Determine the [x, y] coordinate at the center of the cell enclosing the given text.  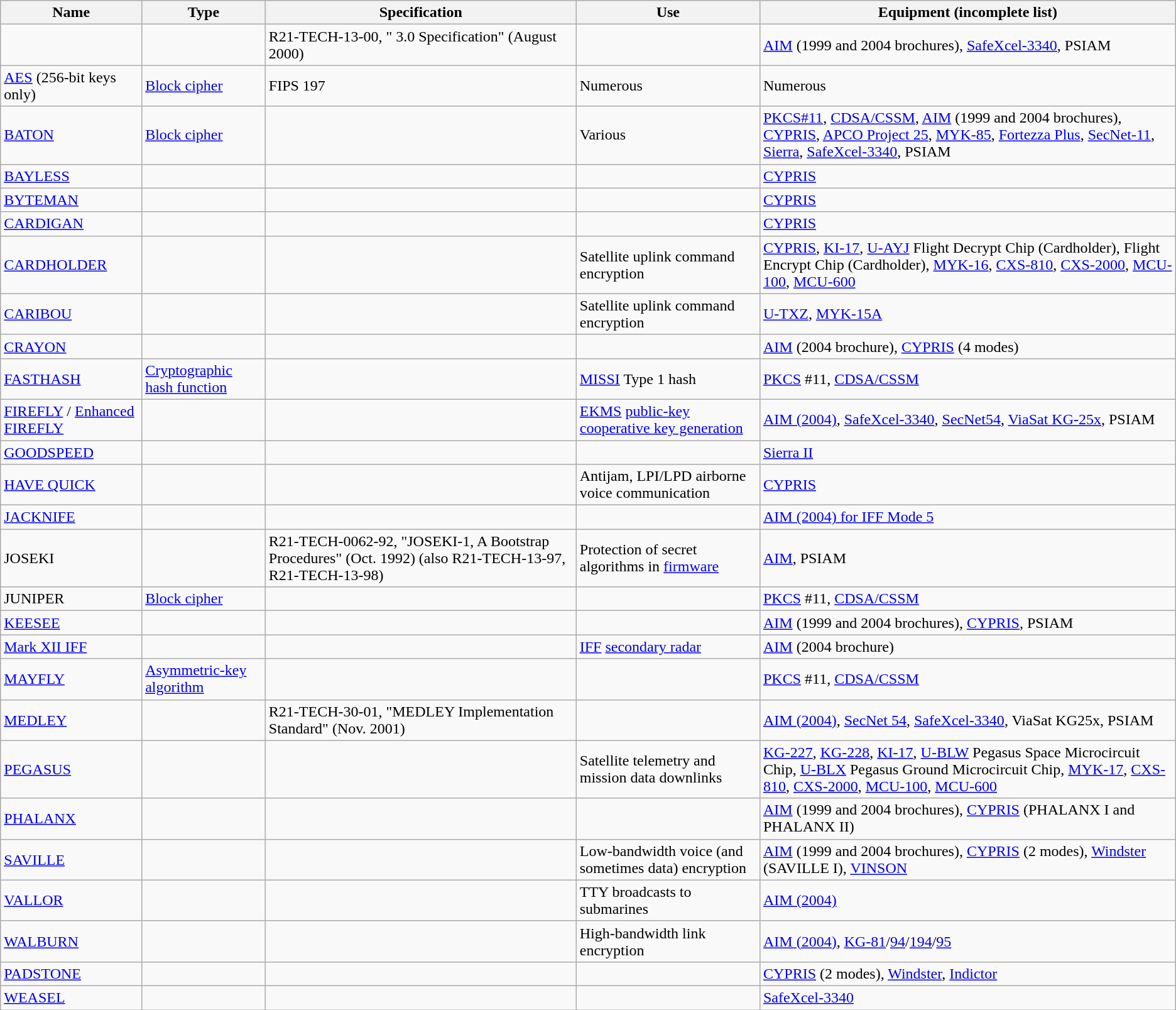
FIREFLY / Enhanced FIREFLY [72, 420]
PEGASUS [72, 769]
BAYLESS [72, 176]
WALBURN [72, 941]
CYPRIS (2 modes), Windster, Indictor [967, 974]
FIPS 197 [421, 85]
Antijam, LPI/LPD airborne voice communication [668, 485]
Mark XII IFF [72, 647]
AIM (1999 and 2004 brochures), CYPRIS, PSIAM [967, 623]
Specification [421, 13]
CRAYON [72, 346]
GOODSPEED [72, 452]
BATON [72, 135]
Equipment (incomplete list) [967, 13]
EKMS public-key cooperative key generation [668, 420]
MEDLEY [72, 720]
IFF secondary radar [668, 647]
KEESEE [72, 623]
JUNIPER [72, 599]
U-TXZ, MYK-15A [967, 314]
R21-TECH-13-00, " 3.0 Specification" (August 2000) [421, 45]
CARDIGAN [72, 224]
Asymmetric-key algorithm [204, 679]
PHALANX [72, 818]
AIM (1999 and 2004 brochures), CYPRIS (PHALANX I and PHALANX II) [967, 818]
MISSI Type 1 hash [668, 378]
Protection of secret algorithms in firmware [668, 558]
AIM (1999 and 2004 brochures), SafeXcel-3340, PSIAM [967, 45]
JOSEKI [72, 558]
CARDHOLDER [72, 265]
AIM (2004) [967, 900]
VALLOR [72, 900]
SafeXcel-3340 [967, 997]
Sierra II [967, 452]
KG-227, KG-228, KI-17, U-BLW Pegasus Space Microcircuit Chip, U-BLX Pegasus Ground Microcircuit Chip, MYK-17, CXS-810, CXS-2000, MCU-100, MCU-600 [967, 769]
HAVE QUICK [72, 485]
Use [668, 13]
R21-TECH-30-01, "MEDLEY Implementation Standard" (Nov. 2001) [421, 720]
AIM (2004), SecNet 54, SafeXcel-3340, ViaSat KG25x, PSIAM [967, 720]
WEASEL [72, 997]
AIM (2004), KG-81/94/194/95 [967, 941]
AES (256-bit keys only) [72, 85]
PKCS#11, CDSA/CSSM, AIM (1999 and 2004 brochures), CYPRIS, APCO Project 25, MYK-85, Fortezza Plus, SecNet-11, Sierra, SafeXcel-3340, PSIAM [967, 135]
PADSTONE [72, 974]
Cryptographic hash function [204, 378]
R21-TECH-0062-92, "JOSEKI-1, A Bootstrap Procedures" (Oct. 1992) (also R21-TECH-13-97, R21-TECH-13-98) [421, 558]
Type [204, 13]
Various [668, 135]
AIM (2004 brochure), CYPRIS (4 modes) [967, 346]
BYTEMAN [72, 200]
High-bandwidth link encryption [668, 941]
CYPRIS, KI-17, U-AYJ Flight Decrypt Chip (Cardholder), Flight Encrypt Chip (Cardholder), MYK-16, CXS-810, CXS-2000, MCU-100, MCU-600 [967, 265]
AIM, PSIAM [967, 558]
AIM (2004) for IFF Mode 5 [967, 517]
AIM (2004 brochure) [967, 647]
Low-bandwidth voice (and sometimes data) encryption [668, 860]
AIM (1999 and 2004 brochures), CYPRIS (2 modes), Windster (SAVILLE I), VINSON [967, 860]
MAYFLY [72, 679]
Name [72, 13]
SAVILLE [72, 860]
Satellite telemetry and mission data downlinks [668, 769]
JACKNIFE [72, 517]
TTY broadcasts to submarines [668, 900]
FASTHASH [72, 378]
CARIBOU [72, 314]
AIM (2004), SafeXcel-3340, SecNet54, ViaSat KG-25x, PSIAM [967, 420]
